Search for the cell housing the specified text and yield its (x, y) center coordinate. 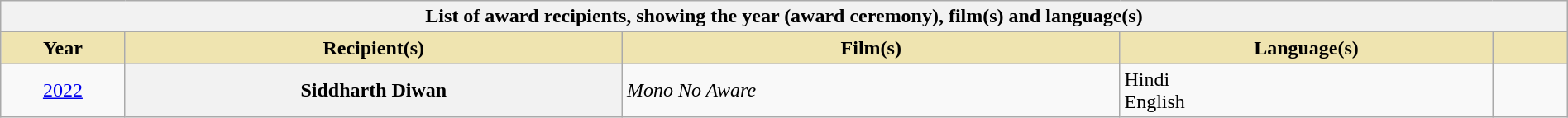
Recipient(s) (374, 48)
2022 (63, 91)
Film(s) (872, 48)
List of award recipients, showing the year (award ceremony), film(s) and language(s) (784, 17)
Siddharth Diwan (374, 91)
Year (63, 48)
Hindi English (1307, 91)
Mono No Aware (872, 91)
Language(s) (1307, 48)
